Capture the cell that displays the provided text and extract its [x, y] central coordinate. 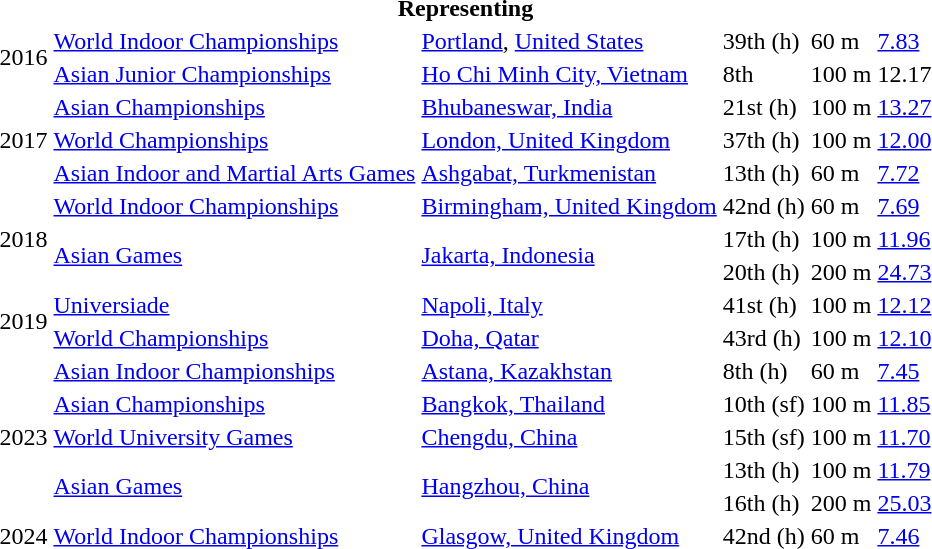
London, United Kingdom [569, 140]
Chengdu, China [569, 437]
15th (sf) [764, 437]
41st (h) [764, 305]
Birmingham, United Kingdom [569, 206]
Jakarta, Indonesia [569, 256]
42nd (h) [764, 206]
Asian Junior Championships [234, 74]
8th [764, 74]
Ho Chi Minh City, Vietnam [569, 74]
Napoli, Italy [569, 305]
Asian Indoor and Martial Arts Games [234, 173]
World University Games [234, 437]
37th (h) [764, 140]
Bangkok, Thailand [569, 404]
8th (h) [764, 371]
Astana, Kazakhstan [569, 371]
Ashgabat, Turkmenistan [569, 173]
16th (h) [764, 503]
Portland, United States [569, 41]
Hangzhou, China [569, 486]
21st (h) [764, 107]
Bhubaneswar, India [569, 107]
10th (sf) [764, 404]
43rd (h) [764, 338]
Doha, Qatar [569, 338]
20th (h) [764, 272]
Asian Indoor Championships [234, 371]
Universiade [234, 305]
39th (h) [764, 41]
17th (h) [764, 239]
